Capture the cell that displays the provided text and extract its [X, Y] central coordinate. 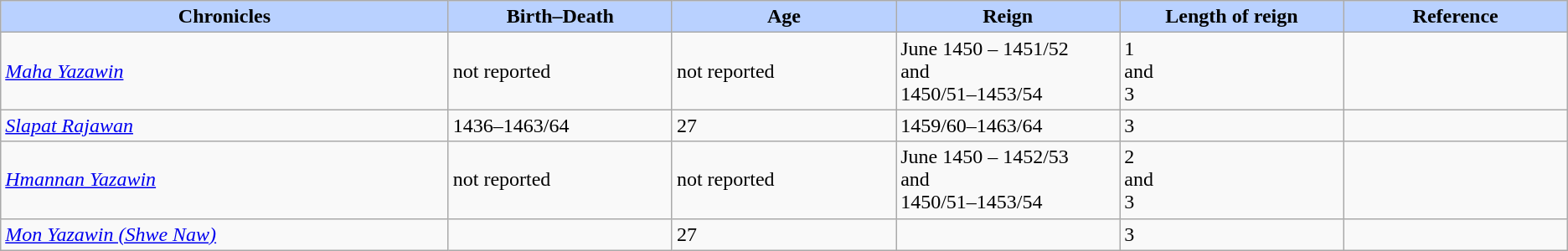
Reference [1456, 17]
Hmannan Yazawin [224, 180]
Maha Yazawin [224, 71]
2 and 3 [1231, 180]
June 1450 – 1451/52 and 1450/51–1453/54 [1008, 71]
Mon Yazawin (Shwe Naw) [224, 234]
Birth–Death [560, 17]
Chronicles [224, 17]
1436–1463/64 [560, 125]
Reign [1008, 17]
1 and 3 [1231, 71]
Length of reign [1231, 17]
Slapat Rajawan [224, 125]
June 1450 – 1452/53 and 1450/51–1453/54 [1008, 180]
1459/60–1463/64 [1008, 125]
Age [784, 17]
